Output the [X, Y] coordinate of the center of the cell containing the given text.  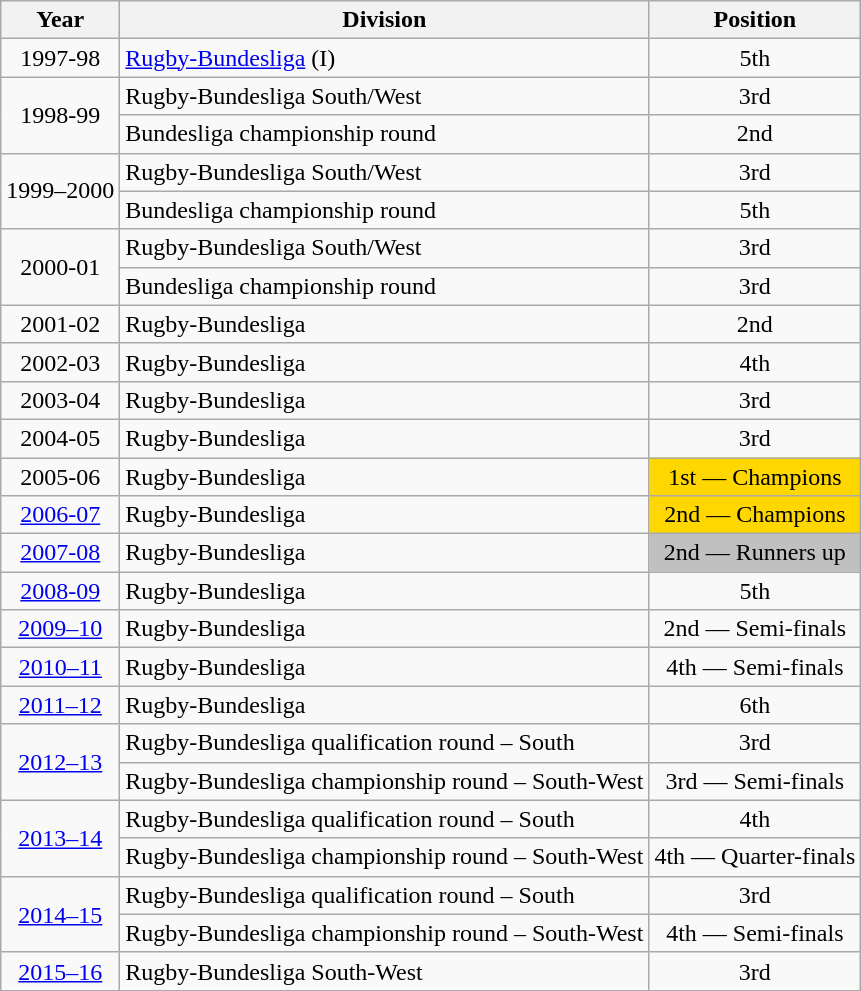
2015–16 [60, 971]
1999–2000 [60, 191]
Rugby-Bundesliga (I) [384, 58]
2007-08 [60, 553]
2000-01 [60, 267]
Rugby-Bundesliga South-West [384, 971]
2011–12 [60, 705]
2006-07 [60, 515]
2004-05 [60, 438]
2002-03 [60, 362]
2009–10 [60, 629]
Position [755, 20]
2nd — Semi-finals [755, 629]
4th — Quarter-finals [755, 857]
6th [755, 705]
2013–14 [60, 838]
2003-04 [60, 400]
Year [60, 20]
2005-06 [60, 477]
Division [384, 20]
2008-09 [60, 591]
2001-02 [60, 324]
1997-98 [60, 58]
3rd — Semi-finals [755, 781]
1998-99 [60, 115]
1st — Champions [755, 477]
2nd — Champions [755, 515]
2014–15 [60, 914]
2010–11 [60, 667]
2012–13 [60, 762]
2nd — Runners up [755, 553]
